Locate the cell with the specified text and output its [x, y] center coordinate. 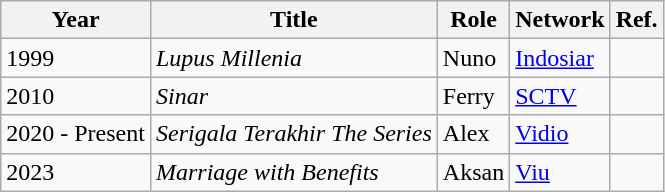
Alex [473, 134]
1999 [76, 58]
Network [560, 20]
Ref. [636, 20]
2023 [76, 172]
Year [76, 20]
Vidio [560, 134]
SCTV [560, 96]
Aksan [473, 172]
2010 [76, 96]
Title [294, 20]
Lupus Millenia [294, 58]
Marriage with Benefits [294, 172]
Nuno [473, 58]
Indosiar [560, 58]
Serigala Terakhir The Series [294, 134]
Sinar [294, 96]
2020 - Present [76, 134]
Ferry [473, 96]
Role [473, 20]
Viu [560, 172]
